Scan for the cell matching the given text and deliver its [X, Y] coordinate at center. 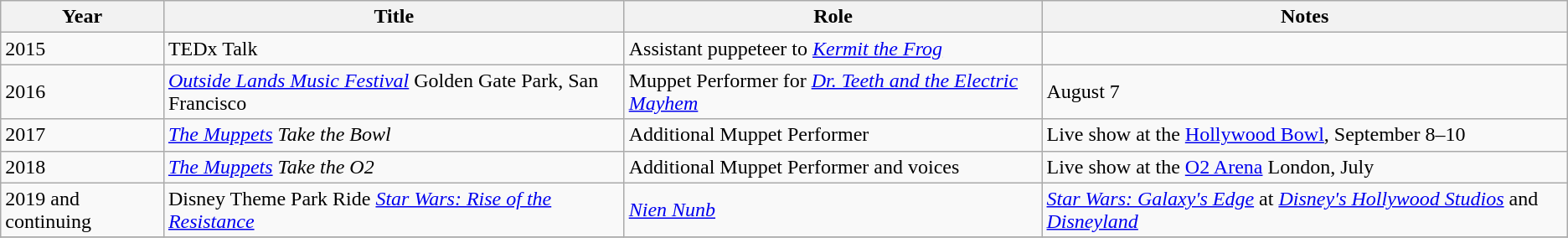
2019 and continuing [82, 210]
Additional Muppet Performer and voices [833, 167]
2018 [82, 167]
Muppet Performer for Dr. Teeth and the Electric Mayhem [833, 92]
Title [394, 17]
2015 [82, 49]
Nien Nunb [833, 210]
The Muppets Take the O2 [394, 167]
August 7 [1305, 92]
Year [82, 17]
Star Wars: Galaxy's Edge at Disney's Hollywood Studios and Disneyland [1305, 210]
Outside Lands Music Festival Golden Gate Park, San Francisco [394, 92]
TEDx Talk [394, 49]
Notes [1305, 17]
Assistant puppeteer to Kermit the Frog [833, 49]
Live show at the O2 Arena London, July [1305, 167]
Live show at the Hollywood Bowl, September 8–10 [1305, 135]
The Muppets Take the Bowl [394, 135]
2017 [82, 135]
Disney Theme Park Ride Star Wars: Rise of the Resistance [394, 210]
Role [833, 17]
2016 [82, 92]
Additional Muppet Performer [833, 135]
